Search for the cell housing the specified text and yield its [X, Y] center coordinate. 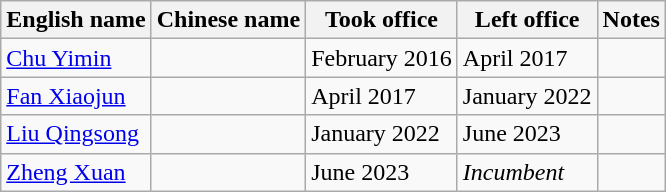
Fan Xiaojun [76, 96]
Chu Yimin [76, 58]
Took office [382, 20]
Incumbent [527, 172]
February 2016 [382, 58]
Left office [527, 20]
Notes [631, 20]
Zheng Xuan [76, 172]
Liu Qingsong [76, 134]
Chinese name [228, 20]
English name [76, 20]
